Determine the (x, y) coordinate at the center of the cell enclosing the given text.  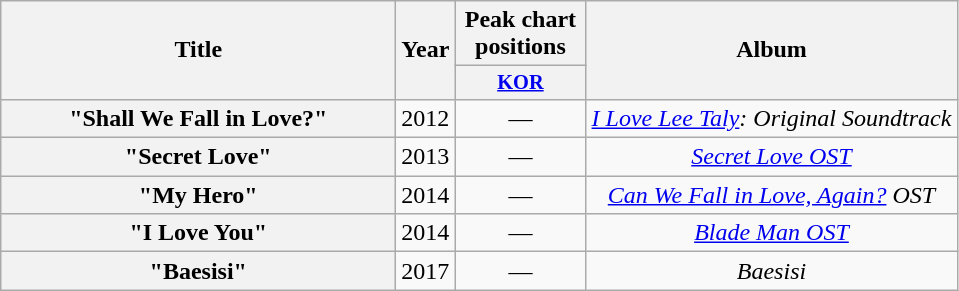
Can We Fall in Love, Again? OST (772, 195)
I Love Lee Taly: Original Soundtrack (772, 118)
Year (426, 50)
"Shall We Fall in Love?" (198, 118)
"My Hero" (198, 195)
"Secret Love" (198, 157)
2013 (426, 157)
"Baesisi" (198, 271)
Title (198, 50)
"I Love You" (198, 233)
2017 (426, 271)
Album (772, 50)
Secret Love OST (772, 157)
KOR (520, 83)
Baesisi (772, 271)
Peak chart positions (520, 34)
2012 (426, 118)
Blade Man OST (772, 233)
